Scan for the cell matching the given text and deliver its (X, Y) coordinate at center. 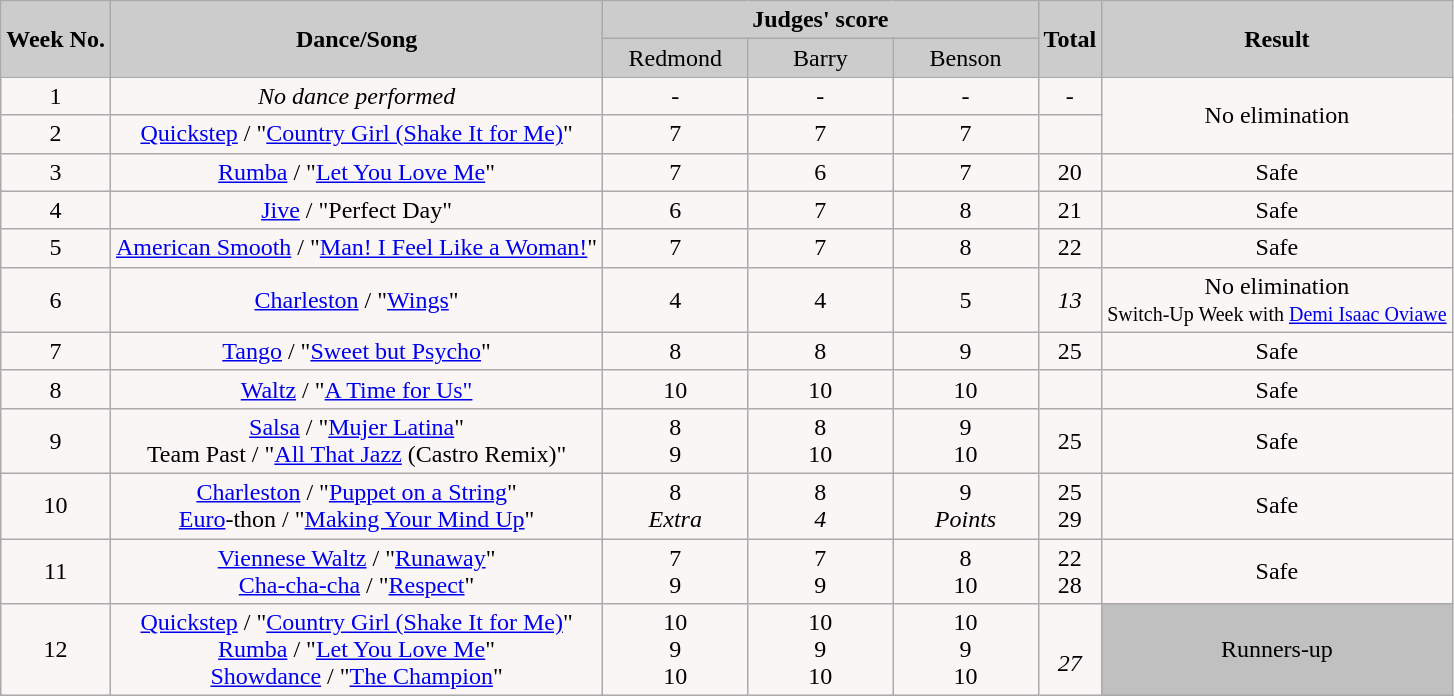
Dance/Song (356, 39)
American Smooth / "Man! I Feel Like a Woman!" (356, 248)
11 (56, 570)
Rumba / "Let You Love Me" (356, 172)
13 (1070, 300)
No dance performed (356, 96)
Benson (966, 58)
2 (56, 134)
Jive / "Perfect Day" (356, 210)
9Points (966, 506)
12 (56, 650)
2228 (1070, 570)
Waltz / "A Time for Us" (356, 389)
Runners-up (1278, 650)
Quickstep / "Country Girl (Shake It for Me)" (356, 134)
Charleston / "Puppet on a String"Euro-thon / "Making Your Mind Up" (356, 506)
Viennese Waltz / "Runaway"Cha-cha-cha / "Respect" (356, 570)
Quickstep / "Country Girl (Shake It for Me)"Rumba / "Let You Love Me"Showdance / "The Champion" (356, 650)
1 (56, 96)
Total (1070, 39)
Week No. (56, 39)
8Extra (676, 506)
910 (966, 440)
Charleston / "Wings" (356, 300)
21 (1070, 210)
27 (1070, 650)
Result (1278, 39)
Judges' score (820, 20)
Redmond (676, 58)
Tango / "Sweet but Psycho" (356, 351)
22 (1070, 248)
3 (56, 172)
No eliminationSwitch-Up Week with Demi Isaac Oviawe (1278, 300)
2529 (1070, 506)
84 (820, 506)
Salsa / "Mujer Latina"Team Past / "All That Jazz (Castro Remix)" (356, 440)
No elimination (1278, 115)
20 (1070, 172)
Barry (820, 58)
89 (676, 440)
